Capture the cell that displays the provided text and extract its [x, y] central coordinate. 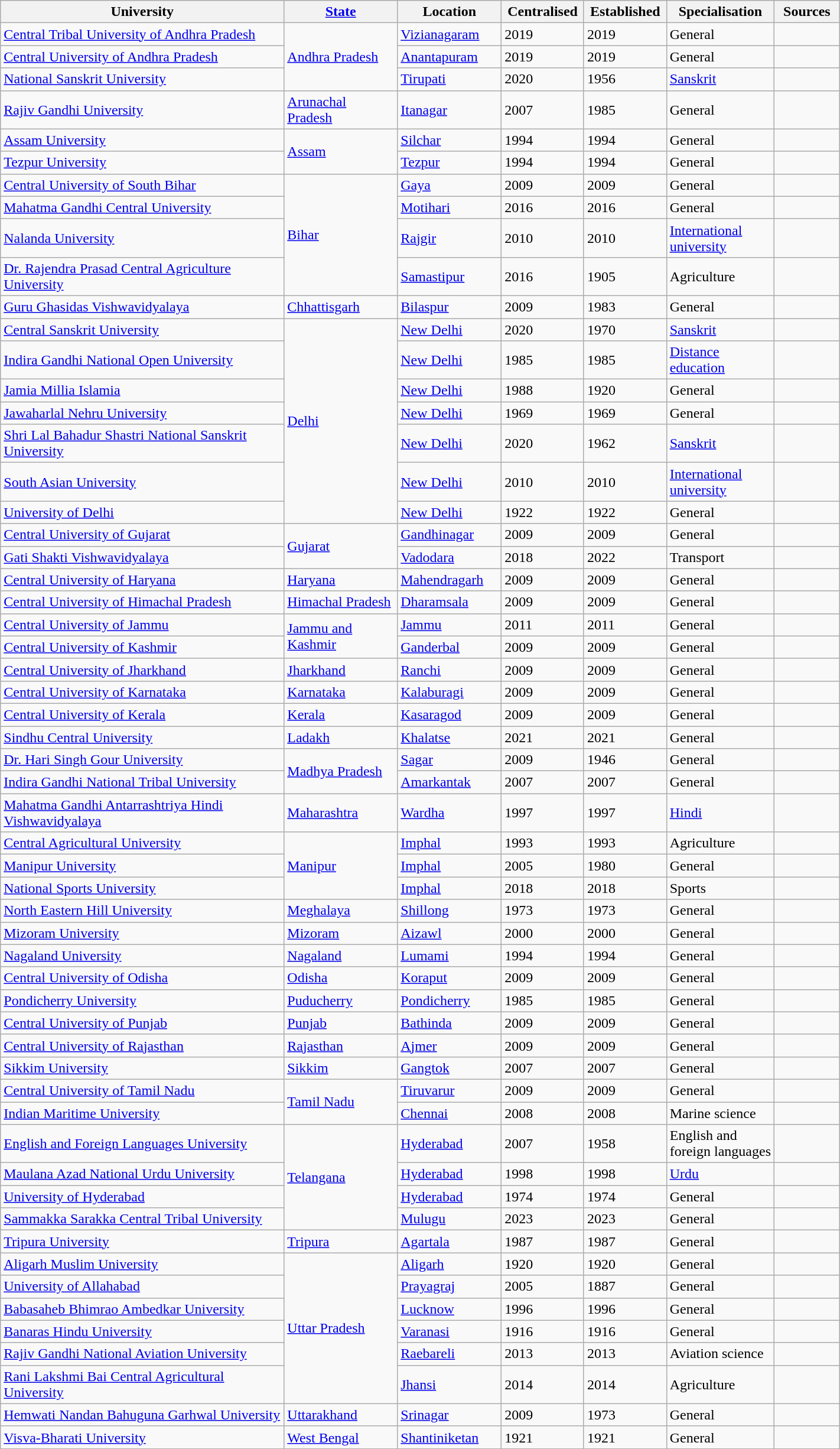
University [142, 12]
Mahatma Gandhi Antarrashtriya Hindi Vishwavidyalaya [142, 813]
Bathinda [450, 1023]
Tamil Nadu [341, 1102]
Location [450, 12]
National Sanskrit University [142, 79]
Gati Shakti Vishwavidyalaya [142, 557]
Gaya [450, 185]
Punjab [341, 1023]
Chhattisgarh [341, 307]
Himachal Pradesh [341, 602]
Maulana Azad National Urdu University [142, 1174]
Tiruvarur [450, 1090]
Central Sanskrit University [142, 329]
Samastipur [450, 277]
Jhansi [450, 1384]
Shillong [450, 911]
Mahatma Gandhi Central University [142, 207]
2022 [625, 557]
Sports [720, 888]
Lumami [450, 956]
Kasaragod [450, 714]
Pondicherry [450, 1000]
Odisha [341, 978]
Sikkim University [142, 1068]
Dharamsala [450, 602]
Anantapuram [450, 57]
Raebareli [450, 1354]
Jawaharlal Nehru University [142, 413]
Motihari [450, 207]
1887 [625, 1286]
Pondicherry University [142, 1000]
Hemwati Nandan Bahuguna Garhwal University [142, 1415]
Gujarat [341, 546]
Hindi [720, 813]
Sindhu Central University [142, 737]
1983 [625, 307]
University of Allahabad [142, 1286]
Jamia Millia Islamia [142, 391]
Sources [807, 12]
Central University of Kashmir [142, 647]
Kalaburagi [450, 692]
Central University of Haryana [142, 580]
Central University of Rajasthan [142, 1045]
Rajasthan [341, 1045]
Jammu [450, 625]
Indira Gandhi National Open University [142, 360]
Indian Maritime University [142, 1113]
Established [625, 12]
Rani Lakshmi Bai Central Agricultural University [142, 1384]
Gandhinagar [450, 535]
Itanagar [450, 110]
Mahendragarh [450, 580]
Vadodara [450, 557]
Chennai [450, 1113]
Central University of Gujarat [142, 535]
Dr. Rajendra Prasad Central Agriculture University [142, 277]
Tezpur University [142, 163]
Central University of Jharkhand [142, 670]
Gangtok [450, 1068]
Central University of Punjab [142, 1023]
Mizoram [341, 933]
Silchar [450, 140]
Central University of Andhra Pradesh [142, 57]
1956 [625, 79]
Rajgir [450, 238]
Banaras Hindu University [142, 1331]
Ajmer [450, 1045]
Nalanda University [142, 238]
Haryana [341, 580]
Guru Ghasidas Vishwavidyalaya [142, 307]
1970 [625, 329]
Tirupati [450, 79]
Koraput [450, 978]
Ladakh [341, 737]
Central Tribal University of Andhra Pradesh [142, 34]
Central Agricultural University [142, 843]
Visva-Bharati University [142, 1437]
Sagar [450, 760]
Vizianagaram [450, 34]
Jharkhand [341, 670]
Shri Lal Bahadur Shastri National Sanskrit University [142, 443]
Dr. Hari Singh Gour University [142, 760]
1946 [625, 760]
1905 [625, 277]
Rajiv Gandhi University [142, 110]
Urdu [720, 1174]
Andhra Pradesh [341, 57]
Wardha [450, 813]
Aviation science [720, 1354]
University of Delhi [142, 512]
Assam University [142, 140]
Sikkim [341, 1068]
Indira Gandhi National Tribal University [142, 782]
Nagaland University [142, 956]
Mizoram University [142, 933]
Uttarakhand [341, 1415]
Centralised [543, 12]
Agartala [450, 1242]
Bihar [341, 235]
Mulugu [450, 1219]
Rajiv Gandhi National Aviation University [142, 1354]
Marine science [720, 1113]
Khalatse [450, 737]
Jammu and Kashmir [341, 636]
1980 [625, 866]
Tezpur [450, 163]
Lucknow [450, 1309]
Varanasi [450, 1331]
Karnataka [341, 692]
Manipur [341, 866]
Tripura University [142, 1242]
Puducherry [341, 1000]
Telangana [341, 1177]
English and Foreign Languages University [142, 1144]
Prayagraj [450, 1286]
Kerala [341, 714]
1958 [625, 1144]
1988 [543, 391]
Transport [720, 557]
Central University of Kerala [142, 714]
West Bengal [341, 1437]
Central University of Karnataka [142, 692]
Central University of South Bihar [142, 185]
State [341, 12]
Central University of Tamil Nadu [142, 1090]
National Sports University [142, 888]
University of Hyderabad [142, 1197]
1962 [625, 443]
Specialisation [720, 12]
Maharashtra [341, 813]
Manipur University [142, 866]
Nagaland [341, 956]
Sammakka Sarakka Central Tribal University [142, 1219]
Assam [341, 151]
Central University of Odisha [142, 978]
Ranchi [450, 670]
Delhi [341, 421]
Aizawl [450, 933]
Ganderbal [450, 647]
Aligarh Muslim University [142, 1264]
Madhya Pradesh [341, 771]
Babasaheb Bhimrao Ambedkar University [142, 1309]
Arunachal Pradesh [341, 110]
Tripura [341, 1242]
Uttar Pradesh [341, 1328]
Central University of Jammu [142, 625]
Meghalaya [341, 911]
South Asian University [142, 482]
Distance education [720, 360]
Central University of Himachal Pradesh [142, 602]
Srinagar [450, 1415]
Aligarh [450, 1264]
Shantiniketan [450, 1437]
English and foreign languages [720, 1144]
North Eastern Hill University [142, 911]
Amarkantak [450, 782]
Bilaspur [450, 307]
